From the cell containing the given text, extract its center point as [X, Y] coordinate. 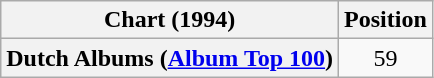
59 [386, 58]
Position [386, 20]
Dutch Albums (Album Top 100) [170, 58]
Chart (1994) [170, 20]
